From the cell containing the given text, extract its center point as (X, Y) coordinate. 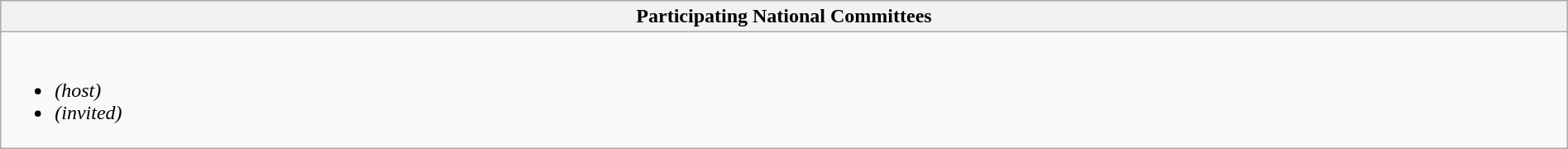
(host) (invited) (784, 90)
Participating National Committees (784, 17)
